For the text-containing cell, return its midpoint in (X, Y) coordinate format. 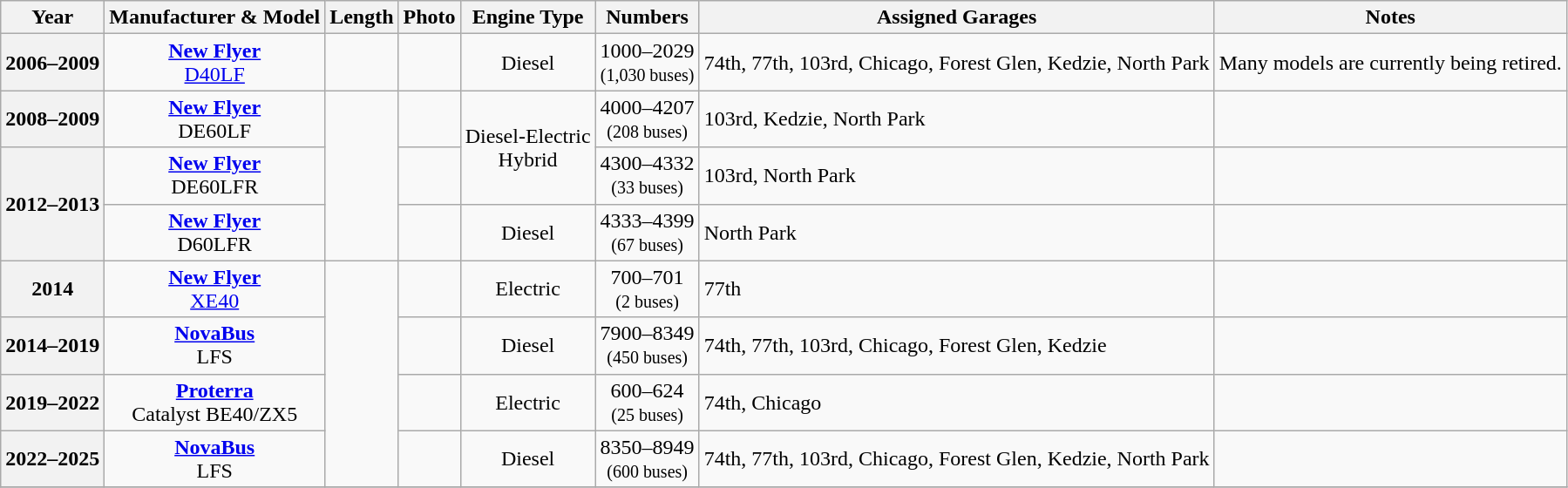
4000–4207(208 buses) (647, 119)
600–624(25 buses) (647, 403)
North Park (957, 232)
4333–4399(67 buses) (647, 232)
8350–8949(600 buses) (647, 458)
New Flyer DE60LF (214, 119)
Assigned Garages (957, 17)
New Flyer XE40 (214, 289)
7900–8349(450 buses) (647, 345)
74th, Chicago (957, 403)
Manufacturer & Model (214, 17)
700–701(2 buses) (647, 289)
Diesel-ElectricHybrid (528, 147)
77th (957, 289)
2019–2022 (52, 403)
New Flyer D60LFR (214, 232)
Notes (1390, 17)
74th, 77th, 103rd, Chicago, Forest Glen, Kedzie (957, 345)
2014 (52, 289)
4300–4332(33 buses) (647, 176)
Numbers (647, 17)
2014–2019 (52, 345)
103rd, North Park (957, 176)
Photo (429, 17)
New Flyer DE60LFR (214, 176)
Many models are currently being retired. (1390, 63)
Proterra Catalyst BE40/ZX5 (214, 403)
2008–2009 (52, 119)
2022–2025 (52, 458)
103rd, Kedzie, North Park (957, 119)
New Flyer D40LF (214, 63)
Year (52, 17)
2006–2009 (52, 63)
Engine Type (528, 17)
2012–2013 (52, 204)
1000–2029(1,030 buses) (647, 63)
Length (362, 17)
